Return [X, Y] of the center of cell containing provided text 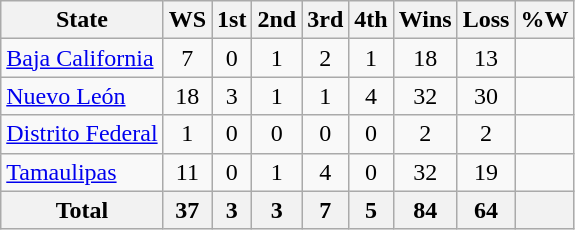
%W [544, 20]
1st [232, 20]
4th [371, 20]
Loss [486, 20]
19 [486, 172]
Wins [425, 20]
Total [82, 210]
Tamaulipas [82, 172]
State [82, 20]
64 [486, 210]
30 [486, 96]
2nd [277, 20]
Distrito Federal [82, 134]
Baja California [82, 58]
37 [187, 210]
5 [371, 210]
WS [187, 20]
11 [187, 172]
13 [486, 58]
Nuevo León [82, 96]
84 [425, 210]
3rd [326, 20]
